Pinpoint the cell where the given text exists, returning its (x, y) midpoint coordinate. 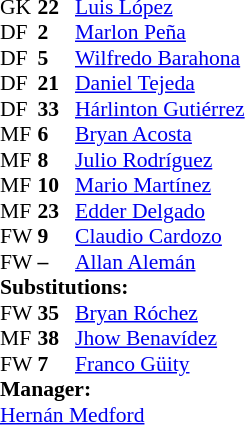
33 (57, 109)
8 (57, 160)
Substitutions: (122, 287)
Hárlinton Gutiérrez (160, 109)
9 (57, 237)
35 (57, 313)
Daniel Tejeda (160, 83)
7 (57, 364)
Bryan Acosta (160, 135)
10 (57, 185)
38 (57, 339)
2 (57, 33)
Edder Delgado (160, 211)
21 (57, 83)
Marlon Peña (160, 33)
Mario Martínez (160, 185)
Allan Alemán (160, 262)
Manager: (122, 389)
– (57, 262)
Bryan Róchez (160, 313)
Wilfredo Barahona (160, 58)
23 (57, 211)
5 (57, 58)
Franco Güity (160, 364)
Julio Rodríguez (160, 160)
6 (57, 135)
Claudio Cardozo (160, 237)
Jhow Benavídez (160, 339)
